For the text-containing cell, return its midpoint in (x, y) coordinate format. 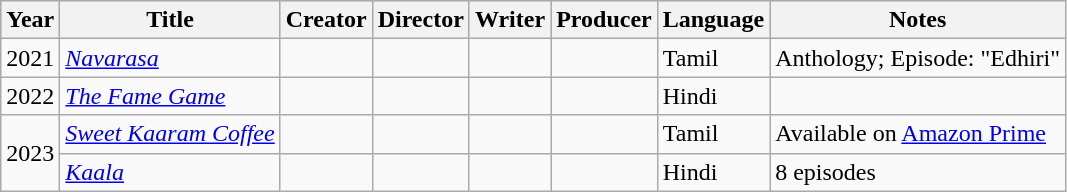
8 episodes (918, 172)
Language (713, 20)
Notes (918, 20)
Sweet Kaaram Coffee (170, 134)
Producer (604, 20)
Creator (326, 20)
Title (170, 20)
Director (420, 20)
Available on Amazon Prime (918, 134)
2021 (30, 58)
Year (30, 20)
Navarasa (170, 58)
2022 (30, 96)
Anthology; Episode: "Edhiri" (918, 58)
The Fame Game (170, 96)
Kaala (170, 172)
2023 (30, 153)
Writer (510, 20)
